Pinpoint the cell where the given text exists, returning its (x, y) midpoint coordinate. 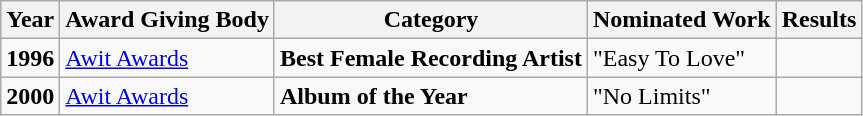
2000 (30, 96)
Nominated Work (682, 20)
Award Giving Body (168, 20)
Category (430, 20)
"No Limits" (682, 96)
Year (30, 20)
Best Female Recording Artist (430, 58)
1996 (30, 58)
Results (819, 20)
"Easy To Love" (682, 58)
Album of the Year (430, 96)
